Return [X, Y] of the center of cell containing provided text 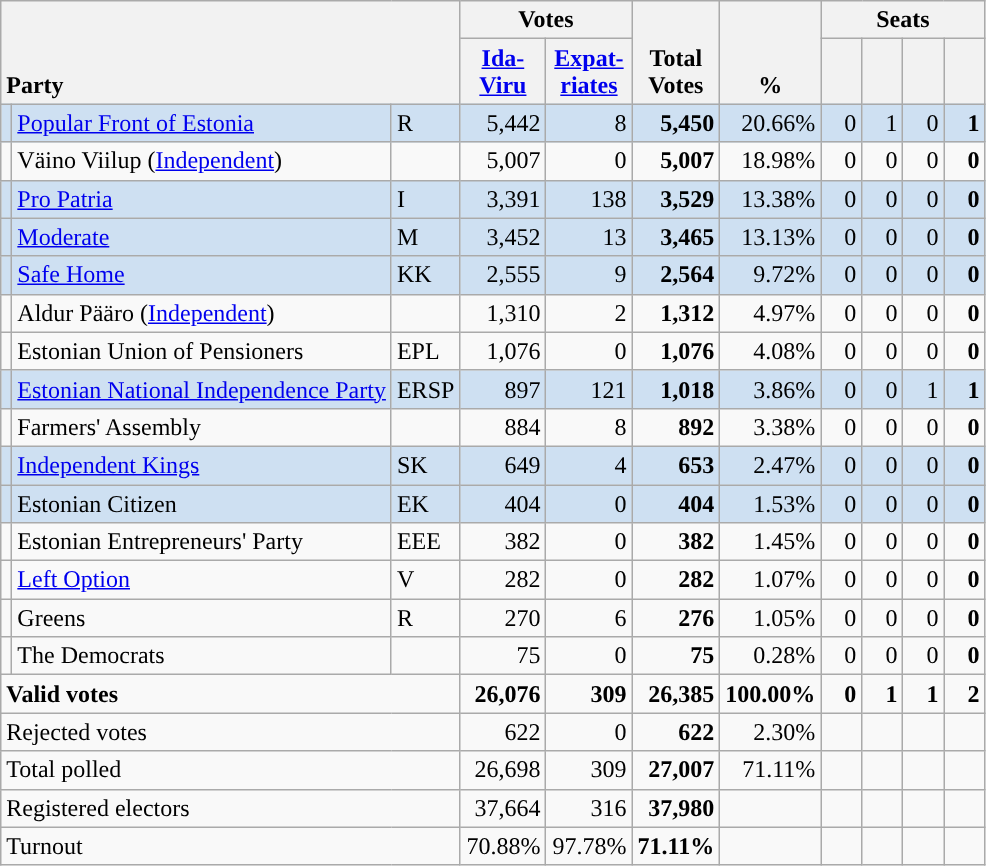
Ida- Viru [503, 72]
9.72% [770, 275]
270 [503, 618]
1.53% [770, 503]
2.47% [770, 465]
70.88% [503, 846]
5,442 [503, 123]
Votes [546, 20]
EPL [425, 351]
SK [425, 465]
37,980 [676, 808]
Popular Front of Estonia [202, 123]
Party [230, 52]
Greens [202, 618]
ERSP [425, 389]
26,385 [676, 694]
Estonian Entrepreneurs' Party [202, 542]
1,312 [676, 313]
649 [503, 465]
EK [425, 503]
27,007 [676, 770]
Pro Patria [202, 199]
897 [503, 389]
26,698 [503, 770]
5,450 [676, 123]
3,465 [676, 237]
Estonian National Independence Party [202, 389]
V [425, 580]
3,452 [503, 237]
4.97% [770, 313]
316 [589, 808]
18.98% [770, 161]
1.07% [770, 580]
2.30% [770, 732]
1.05% [770, 618]
M [425, 237]
9 [589, 275]
3,529 [676, 199]
97.78% [589, 846]
13.13% [770, 237]
Estonian Citizen [202, 503]
Safe Home [202, 275]
The Democrats [202, 656]
Turnout [230, 846]
EEE [425, 542]
3.86% [770, 389]
Total polled [230, 770]
1.45% [770, 542]
13.38% [770, 199]
2,564 [676, 275]
Moderate [202, 237]
4 [589, 465]
Seats [903, 20]
Estonian Union of Pensioners [202, 351]
26,076 [503, 694]
Aldur Pääro (Independent) [202, 313]
0.28% [770, 656]
Expat- riates [589, 72]
13 [589, 237]
Väino Viilup (Independent) [202, 161]
% [770, 52]
Valid votes [230, 694]
138 [589, 199]
Left Option [202, 580]
121 [589, 389]
Rejected votes [230, 732]
4.08% [770, 351]
20.66% [770, 123]
3,391 [503, 199]
I [425, 199]
1,018 [676, 389]
1,310 [503, 313]
100.00% [770, 694]
3.38% [770, 427]
Farmers' Assembly [202, 427]
37,664 [503, 808]
892 [676, 427]
Total Votes [676, 52]
276 [676, 618]
6 [589, 618]
KK [425, 275]
2,555 [503, 275]
884 [503, 427]
Independent Kings [202, 465]
653 [676, 465]
Registered electors [230, 808]
